Scan for the cell matching the given text and deliver its [x, y] coordinate at center. 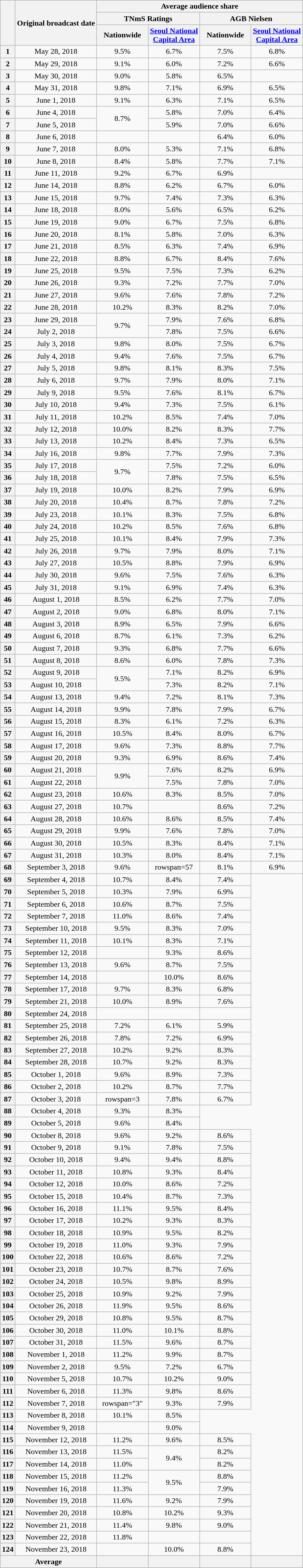
July 24, 2018 [56, 526]
68 [8, 867]
5.3% [174, 149]
June 7, 2018 [56, 149]
23 [8, 319]
52 [8, 673]
November 14, 2018 [56, 1464]
18 [8, 259]
Average audience share [199, 6]
107 [8, 1342]
July 5, 2018 [56, 368]
September 7, 2018 [56, 916]
August 10, 2018 [56, 685]
August 9, 2018 [56, 673]
84 [8, 1062]
June 27, 2018 [56, 295]
110 [8, 1379]
July 10, 2018 [56, 405]
September 25, 2018 [56, 1026]
July 31, 2018 [56, 587]
48 [8, 624]
10 [8, 161]
August 14, 2018 [56, 709]
120 [8, 1500]
91 [8, 1148]
September 26, 2018 [56, 1038]
57 [8, 733]
May 30, 2018 [56, 76]
94 [8, 1184]
38 [8, 502]
19 [8, 271]
October 31, 2018 [56, 1342]
September 10, 2018 [56, 928]
111 [8, 1391]
36 [8, 478]
June 14, 2018 [56, 186]
June 22, 2018 [56, 259]
September 4, 2018 [56, 880]
97 [8, 1221]
September 27, 2018 [56, 1050]
13 [8, 198]
49 [8, 636]
June 1, 2018 [56, 100]
July 18, 2018 [56, 478]
July 26, 2018 [56, 551]
71 [8, 904]
30 [8, 405]
August 7, 2018 [56, 648]
104 [8, 1306]
65 [8, 831]
July 30, 2018 [56, 575]
October 1, 2018 [56, 1074]
109 [8, 1367]
October 8, 2018 [56, 1135]
August 23, 2018 [56, 794]
26 [8, 356]
29 [8, 393]
July 12, 2018 [56, 429]
72 [8, 916]
21 [8, 295]
92 [8, 1160]
November 13, 2018 [56, 1452]
70 [8, 892]
Average [49, 1562]
November 23, 2018 [56, 1549]
28 [8, 380]
20 [8, 283]
June 18, 2018 [56, 210]
October 26, 2018 [56, 1306]
July 20, 2018 [56, 502]
July 9, 2018 [56, 393]
July 23, 2018 [56, 514]
September 3, 2018 [56, 867]
June 15, 2018 [56, 198]
119 [8, 1488]
59 [8, 758]
June 20, 2018 [56, 234]
July 6, 2018 [56, 380]
October 16, 2018 [56, 1208]
August 27, 2018 [56, 807]
August 17, 2018 [56, 746]
61 [8, 782]
64 [8, 819]
June 4, 2018 [56, 112]
25 [8, 344]
October 2, 2018 [56, 1086]
July 4, 2018 [56, 356]
October 29, 2018 [56, 1318]
17 [8, 246]
63 [8, 807]
112 [8, 1403]
15 [8, 222]
August 16, 2018 [56, 733]
7 [8, 124]
June 6, 2018 [56, 137]
56 [8, 721]
June 25, 2018 [56, 271]
27 [8, 368]
9 [8, 149]
July 11, 2018 [56, 417]
October 19, 2018 [56, 1245]
60 [8, 770]
July 17, 2018 [56, 466]
12 [8, 186]
93 [8, 1172]
11.1% [122, 1208]
4 [8, 88]
51 [8, 660]
November 8, 2018 [56, 1415]
98 [8, 1233]
5.6% [174, 210]
44 [8, 575]
August 28, 2018 [56, 819]
108 [8, 1355]
50 [8, 648]
September 17, 2018 [56, 989]
105 [8, 1318]
October 30, 2018 [56, 1330]
58 [8, 746]
124 [8, 1549]
24 [8, 331]
June 26, 2018 [56, 283]
116 [8, 1452]
September 14, 2018 [56, 977]
6 [8, 112]
53 [8, 685]
August 21, 2018 [56, 770]
May 31, 2018 [56, 88]
November 1, 2018 [56, 1355]
June 19, 2018 [56, 222]
47 [8, 612]
rowspan=3 [122, 1099]
September 11, 2018 [56, 940]
1 [8, 52]
41 [8, 538]
May 29, 2018 [56, 64]
80 [8, 1014]
October 3, 2018 [56, 1099]
November 12, 2018 [56, 1440]
79 [8, 1001]
11 [8, 173]
102 [8, 1281]
31 [8, 417]
June 28, 2018 [56, 307]
September 5, 2018 [56, 892]
78 [8, 989]
73 [8, 928]
AGB Nielsen [251, 19]
117 [8, 1464]
66 [8, 843]
42 [8, 551]
90 [8, 1135]
TNmS Ratings [148, 19]
22 [8, 307]
103 [8, 1293]
August 30, 2018 [56, 843]
74 [8, 940]
October 23, 2018 [56, 1269]
June 11, 2018 [56, 173]
11.8% [122, 1537]
77 [8, 977]
November 21, 2018 [56, 1525]
October 22, 2018 [56, 1257]
July 27, 2018 [56, 563]
August 8, 2018 [56, 660]
September 28, 2018 [56, 1062]
99 [8, 1245]
11.6% [122, 1500]
November 5, 2018 [56, 1379]
118 [8, 1476]
67 [8, 855]
8 [8, 137]
August 13, 2018 [56, 697]
14 [8, 210]
August 31, 2018 [56, 855]
76 [8, 965]
November 20, 2018 [56, 1513]
113 [8, 1415]
88 [8, 1111]
11.9% [122, 1306]
62 [8, 794]
95 [8, 1196]
September 12, 2018 [56, 953]
June 29, 2018 [56, 319]
September 13, 2018 [56, 965]
July 16, 2018 [56, 453]
August 2, 2018 [56, 612]
November 2, 2018 [56, 1367]
November 19, 2018 [56, 1500]
June 8, 2018 [56, 161]
40 [8, 526]
August 1, 2018 [56, 600]
43 [8, 563]
June 5, 2018 [56, 124]
June 21, 2018 [56, 246]
87 [8, 1099]
89 [8, 1123]
121 [8, 1513]
32 [8, 429]
86 [8, 1086]
August 15, 2018 [56, 721]
October 5, 2018 [56, 1123]
rowspan="3" [122, 1403]
82 [8, 1038]
96 [8, 1208]
81 [8, 1026]
39 [8, 514]
October 25, 2018 [56, 1293]
45 [8, 587]
3 [8, 76]
September 24, 2018 [56, 1014]
November 6, 2018 [56, 1391]
August 3, 2018 [56, 624]
October 17, 2018 [56, 1221]
November 7, 2018 [56, 1403]
Original broadcast date [56, 23]
August 22, 2018 [56, 782]
November 15, 2018 [56, 1476]
114 [8, 1428]
69 [8, 880]
October 4, 2018 [56, 1111]
October 15, 2018 [56, 1196]
122 [8, 1525]
September 21, 2018 [56, 1001]
July 13, 2018 [56, 441]
October 9, 2018 [56, 1148]
October 11, 2018 [56, 1172]
46 [8, 600]
37 [8, 490]
83 [8, 1050]
November 9, 2018 [56, 1428]
October 10, 2018 [56, 1160]
75 [8, 953]
July 3, 2018 [56, 344]
11.4% [122, 1525]
33 [8, 441]
August 29, 2018 [56, 831]
115 [8, 1440]
123 [8, 1537]
34 [8, 453]
101 [8, 1269]
100 [8, 1257]
May 28, 2018 [56, 52]
July 25, 2018 [56, 538]
5 [8, 100]
August 20, 2018 [56, 758]
September 6, 2018 [56, 904]
July 2, 2018 [56, 331]
November 22, 2018 [56, 1537]
August 6, 2018 [56, 636]
November 16, 2018 [56, 1488]
85 [8, 1074]
54 [8, 697]
rowspan=57 [174, 867]
16 [8, 234]
October 24, 2018 [56, 1281]
October 12, 2018 [56, 1184]
35 [8, 466]
October 18, 2018 [56, 1233]
2 [8, 64]
July 19, 2018 [56, 490]
55 [8, 709]
106 [8, 1330]
